Identify which cell holds the provided text, then report its (X, Y) central coordinate. 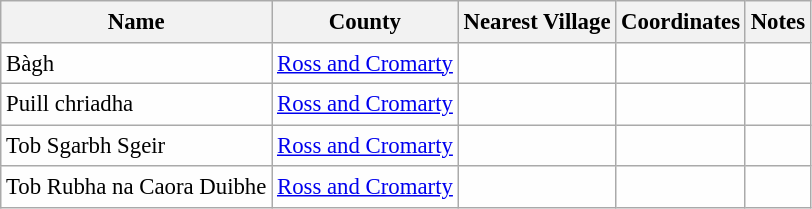
Tob Sgarbh Sgeir (136, 146)
Coordinates (681, 22)
Nearest Village (537, 22)
County (366, 22)
Tob Rubha na Caora Duibhe (136, 186)
Bàgh (136, 62)
Puill chriadha (136, 104)
Notes (778, 22)
Name (136, 22)
